Pinpoint the cell where the given text exists, returning its (X, Y) midpoint coordinate. 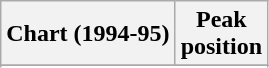
Peakposition (221, 34)
Chart (1994-95) (88, 34)
